Determine the [x, y] coordinate at the center of the cell enclosing the given text.  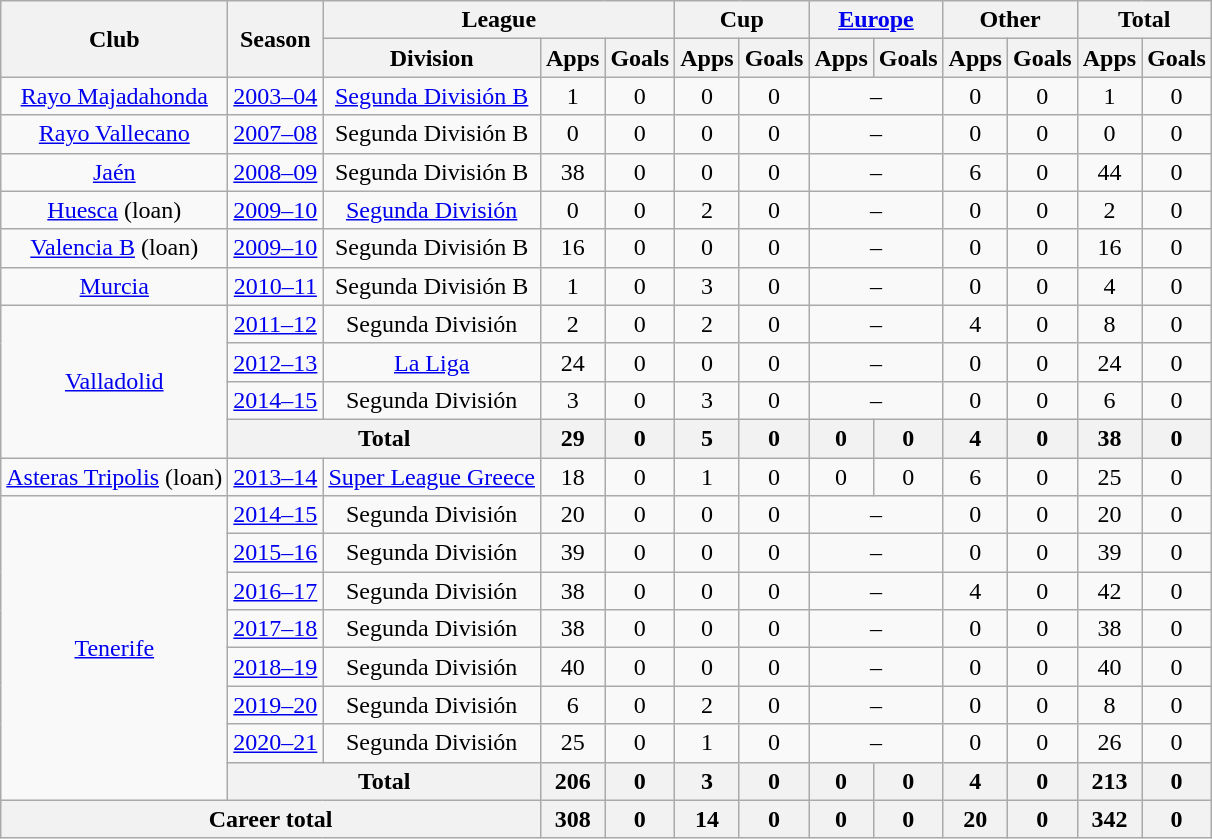
Division [432, 58]
2011–12 [276, 324]
2020–21 [276, 743]
18 [572, 477]
Super League Greece [432, 477]
14 [707, 819]
Rayo Vallecano [114, 134]
Valencia B (loan) [114, 248]
2019–20 [276, 705]
42 [1109, 591]
Asteras Tripolis (loan) [114, 477]
Rayo Majadahonda [114, 96]
2003–04 [276, 96]
League [499, 20]
2008–09 [276, 172]
2015–16 [276, 553]
Tenerife [114, 648]
Valladolid [114, 381]
342 [1109, 819]
Club [114, 39]
2007–08 [276, 134]
26 [1109, 743]
2016–17 [276, 591]
44 [1109, 172]
Murcia [114, 286]
Huesca (loan) [114, 210]
29 [572, 438]
Other [1010, 20]
5 [707, 438]
206 [572, 781]
308 [572, 819]
Career total [271, 819]
Cup [742, 20]
2013–14 [276, 477]
Jaén [114, 172]
2012–13 [276, 362]
Europe [876, 20]
2018–19 [276, 667]
La Liga [432, 362]
Season [276, 39]
213 [1109, 781]
2017–18 [276, 629]
2010–11 [276, 286]
